Output the (X, Y) coordinate of the center of the cell containing the given text.  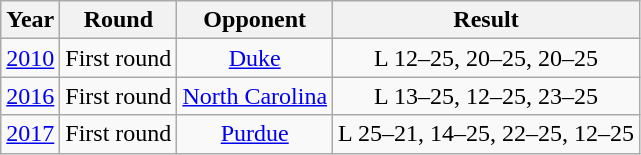
Result (486, 20)
2010 (30, 58)
L 12–25, 20–25, 20–25 (486, 58)
Year (30, 20)
2016 (30, 96)
L 25–21, 14–25, 22–25, 12–25 (486, 134)
North Carolina (255, 96)
L 13–25, 12–25, 23–25 (486, 96)
Opponent (255, 20)
Duke (255, 58)
Purdue (255, 134)
2017 (30, 134)
Round (118, 20)
